Return (X, Y) of the center of cell containing provided text 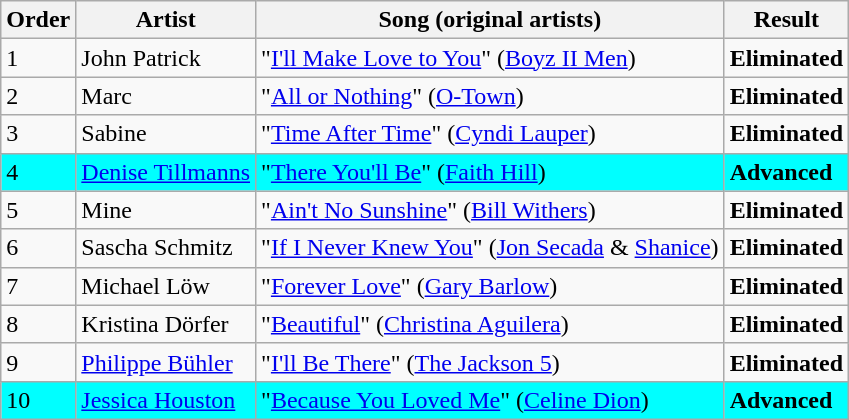
10 (38, 400)
Mine (166, 210)
Michael Löw (166, 286)
1 (38, 58)
Marc (166, 96)
Result (786, 20)
6 (38, 248)
Song (original artists) (490, 20)
"I'll Make Love to You" (Boyz II Men) (490, 58)
5 (38, 210)
"Ain't No Sunshine" (Bill Withers) (490, 210)
2 (38, 96)
"All or Nothing" (O-Town) (490, 96)
"There You'll Be" (Faith Hill) (490, 172)
"Because You Loved Me" (Celine Dion) (490, 400)
3 (38, 134)
"I'll Be There" (The Jackson 5) (490, 362)
Artist (166, 20)
Denise Tillmanns (166, 172)
Philippe Bühler (166, 362)
"If I Never Knew You" (Jon Secada & Shanice) (490, 248)
Order (38, 20)
7 (38, 286)
4 (38, 172)
John Patrick (166, 58)
Kristina Dörfer (166, 324)
"Beautiful" (Christina Aguilera) (490, 324)
9 (38, 362)
8 (38, 324)
Jessica Houston (166, 400)
Sascha Schmitz (166, 248)
"Time After Time" (Cyndi Lauper) (490, 134)
"Forever Love" (Gary Barlow) (490, 286)
Sabine (166, 134)
